For the text-containing cell, return its midpoint in (x, y) coordinate format. 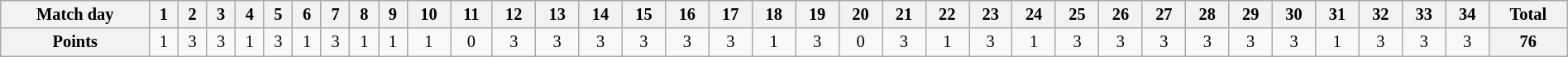
12 (514, 14)
76 (1528, 42)
24 (1034, 14)
27 (1164, 14)
10 (428, 14)
18 (773, 14)
32 (1380, 14)
15 (643, 14)
14 (600, 14)
29 (1250, 14)
19 (817, 14)
2 (192, 14)
7 (336, 14)
Points (75, 42)
11 (471, 14)
13 (557, 14)
5 (278, 14)
8 (364, 14)
16 (687, 14)
4 (250, 14)
9 (394, 14)
31 (1337, 14)
34 (1467, 14)
26 (1121, 14)
21 (904, 14)
25 (1077, 14)
20 (860, 14)
33 (1424, 14)
17 (730, 14)
28 (1207, 14)
22 (947, 14)
30 (1293, 14)
6 (308, 14)
Match day (75, 14)
23 (991, 14)
Total (1528, 14)
